Locate the cell with the specified text and output its [x, y] center coordinate. 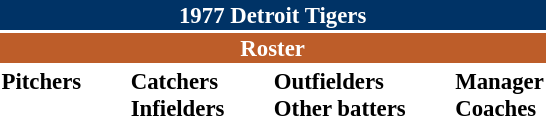
Roster [272, 48]
1977 Detroit Tigers [272, 15]
